Determine the (X, Y) coordinate at the center of the cell enclosing the given text.  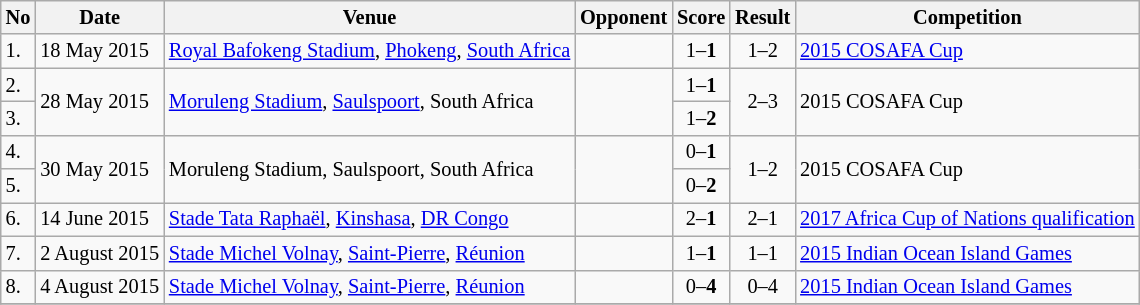
28 May 2015 (100, 102)
Venue (370, 17)
8. (18, 287)
2. (18, 85)
2 August 2015 (100, 253)
No (18, 17)
4 August 2015 (100, 287)
Result (762, 17)
7. (18, 253)
4. (18, 152)
0–2 (701, 186)
Royal Bafokeng Stadium, Phokeng, South Africa (370, 51)
Score (701, 17)
Competition (967, 17)
14 June 2015 (100, 219)
3. (18, 118)
2017 Africa Cup of Nations qualification (967, 219)
Opponent (624, 17)
6. (18, 219)
0–1 (701, 152)
Stade Tata Raphaël, Kinshasa, DR Congo (370, 219)
1. (18, 51)
5. (18, 186)
Date (100, 17)
18 May 2015 (100, 51)
2–3 (762, 102)
30 May 2015 (100, 168)
